Return the (X, Y) coordinate for the center point of the cell that contains the specified text.  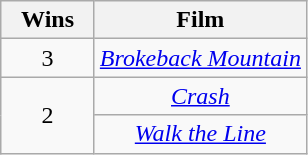
Walk the Line (200, 134)
Brokeback Mountain (200, 58)
Wins (48, 20)
Film (200, 20)
3 (48, 58)
2 (48, 115)
Crash (200, 96)
